Pinpoint the cell where the given text exists, returning its (X, Y) midpoint coordinate. 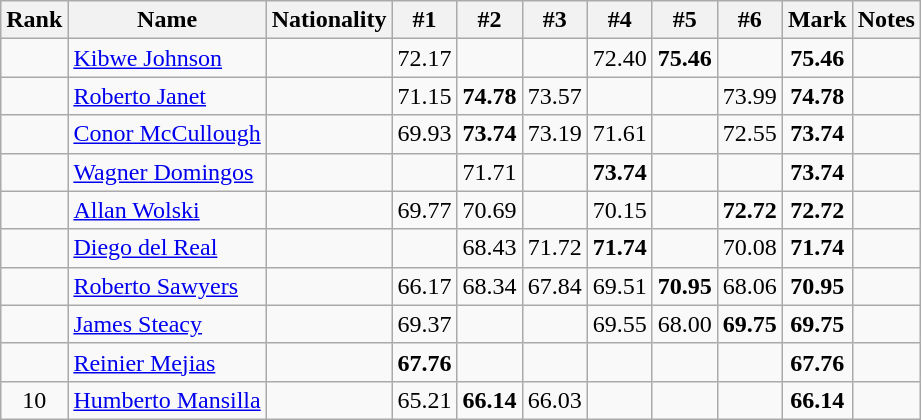
#4 (620, 20)
67.84 (554, 286)
71.71 (490, 172)
70.69 (490, 210)
Diego del Real (167, 248)
Reinier Mejias (167, 362)
69.37 (424, 324)
72.40 (620, 58)
73.19 (554, 134)
Name (167, 20)
68.06 (750, 286)
#1 (424, 20)
Humberto Mansilla (167, 400)
66.03 (554, 400)
James Steacy (167, 324)
Roberto Sawyers (167, 286)
Rank (34, 20)
70.15 (620, 210)
Wagner Domingos (167, 172)
Nationality (329, 20)
Conor McCullough (167, 134)
66.17 (424, 286)
68.43 (490, 248)
#6 (750, 20)
69.77 (424, 210)
73.99 (750, 96)
70.08 (750, 248)
68.34 (490, 286)
72.17 (424, 58)
68.00 (684, 324)
65.21 (424, 400)
73.57 (554, 96)
71.61 (620, 134)
Allan Wolski (167, 210)
69.55 (620, 324)
10 (34, 400)
71.72 (554, 248)
71.15 (424, 96)
Roberto Janet (167, 96)
Notes (886, 20)
69.93 (424, 134)
#2 (490, 20)
72.55 (750, 134)
Mark (817, 20)
Kibwe Johnson (167, 58)
69.51 (620, 286)
#5 (684, 20)
#3 (554, 20)
